Extract the [x, y] coordinate from the center of the cell holding the provided text.  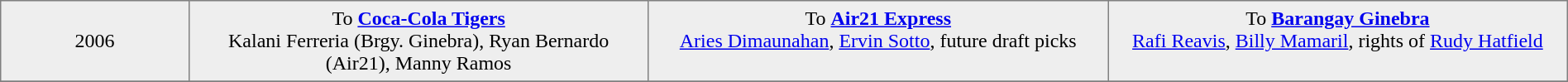
2006 [95, 41]
To Barangay GinebraRafi Reavis, Billy Mamaril, rights of Rudy Hatfield [1338, 41]
To Air21 ExpressAries Dimaunahan, Ervin Sotto, future draft picks [878, 41]
To Coca-Cola TigersKalani Ferreria (Brgy. Ginebra), Ryan Bernardo (Air21), Manny Ramos [418, 41]
